Capture the cell that displays the provided text and extract its [X, Y] central coordinate. 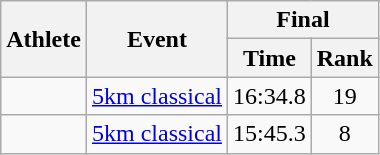
8 [344, 134]
15:45.3 [269, 134]
Event [156, 39]
Final [302, 20]
Athlete [44, 39]
Time [269, 58]
Rank [344, 58]
19 [344, 96]
16:34.8 [269, 96]
